Capture the cell that displays the provided text and extract its [x, y] central coordinate. 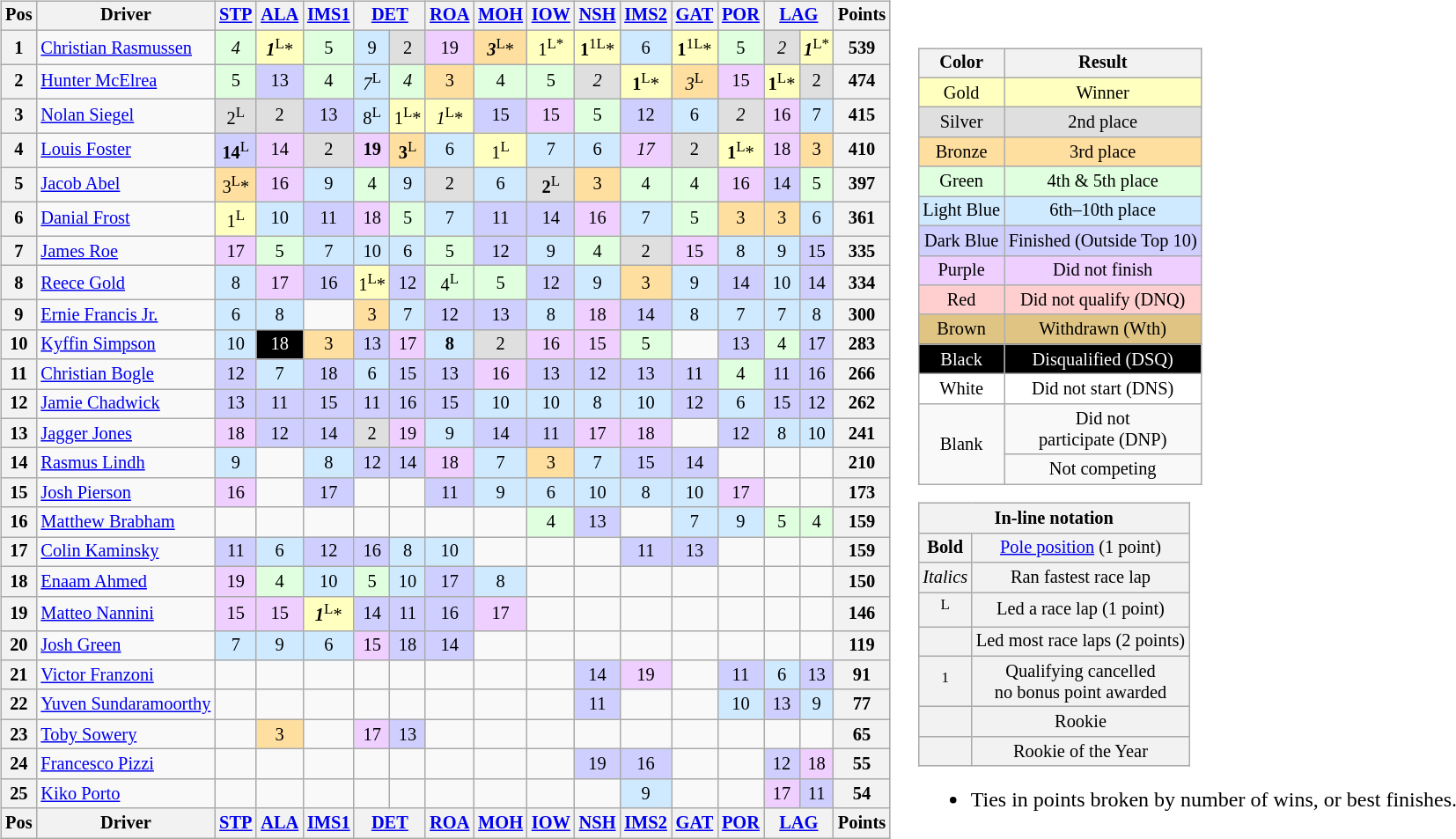
14L [236, 150]
Winner [1103, 92]
20 [18, 645]
Louis Foster [125, 150]
173 [862, 493]
7L [371, 81]
Christian Rasmussen [125, 48]
Christian Bogle [125, 374]
Rookie [1081, 722]
410 [862, 150]
55 [862, 764]
539 [862, 48]
Reece Gold [125, 283]
150 [862, 582]
6th–10th place [1103, 211]
Jacob Abel [125, 185]
210 [862, 463]
474 [862, 81]
Green [961, 181]
Brown [961, 329]
Nolan Siegel [125, 116]
283 [862, 344]
White [961, 389]
Silver [961, 122]
Rasmus Lindh [125, 463]
22 [18, 704]
65 [862, 734]
Colin Kaminsky [125, 552]
Francesco Pizzi [125, 764]
361 [862, 218]
Led a race lap (1 point) [1081, 609]
8L [371, 116]
Light Blue [961, 211]
Red [961, 300]
Danial Frost [125, 218]
Kyffin Simpson [125, 344]
Josh Green [125, 645]
Jamie Chadwick [125, 404]
334 [862, 283]
Josh Pierson [125, 493]
4th & 5th place [1103, 181]
25 [18, 793]
Hunter McElrea [125, 81]
Bold [945, 548]
24 [18, 764]
Gold [961, 92]
Purple [961, 270]
23 [18, 734]
L [945, 609]
Jagger Jones [125, 433]
Kiko Porto [125, 793]
Finished (Outside Top 10) [1103, 241]
77 [862, 704]
21 [18, 675]
54 [862, 793]
4L [449, 283]
James Roe [125, 251]
Result [1103, 63]
2nd place [1103, 122]
262 [862, 404]
In-line notation [1054, 519]
Pole position (1 point) [1081, 548]
Did notparticipate (DNP) [1103, 429]
91 [862, 675]
Did not qualify (DNQ) [1103, 300]
Bronze [961, 152]
Italics [945, 578]
Matteo Nannini [125, 613]
335 [862, 251]
Rookie of the Year [1081, 752]
241 [862, 433]
Disqualified (DSQ) [1103, 359]
Led most race laps (2 points) [1081, 642]
Victor Franzoni [125, 675]
119 [862, 645]
Enaam Ahmed [125, 582]
Ran fastest race lap [1081, 578]
300 [862, 315]
Qualifying cancelledno bonus point awarded [1081, 681]
Yuven Sundaramoorthy [125, 704]
Dark Blue [961, 241]
Not competing [1103, 469]
Blank [961, 444]
146 [862, 613]
Matthew Brabham [125, 522]
Black [961, 359]
Toby Sowery [125, 734]
397 [862, 185]
Ernie Francis Jr. [125, 315]
Did not start (DNS) [1103, 389]
Withdrawn (Wth) [1103, 329]
Color [961, 63]
415 [862, 116]
3rd place [1103, 152]
Did not finish [1103, 270]
266 [862, 374]
